Return (x, y) of the center of cell containing provided text 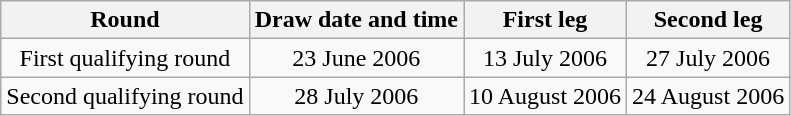
Round (125, 20)
24 August 2006 (708, 96)
Second leg (708, 20)
First leg (546, 20)
13 July 2006 (546, 58)
23 June 2006 (356, 58)
27 July 2006 (708, 58)
28 July 2006 (356, 96)
10 August 2006 (546, 96)
First qualifying round (125, 58)
Draw date and time (356, 20)
Second qualifying round (125, 96)
